Return (X, Y) of the center of cell containing provided text 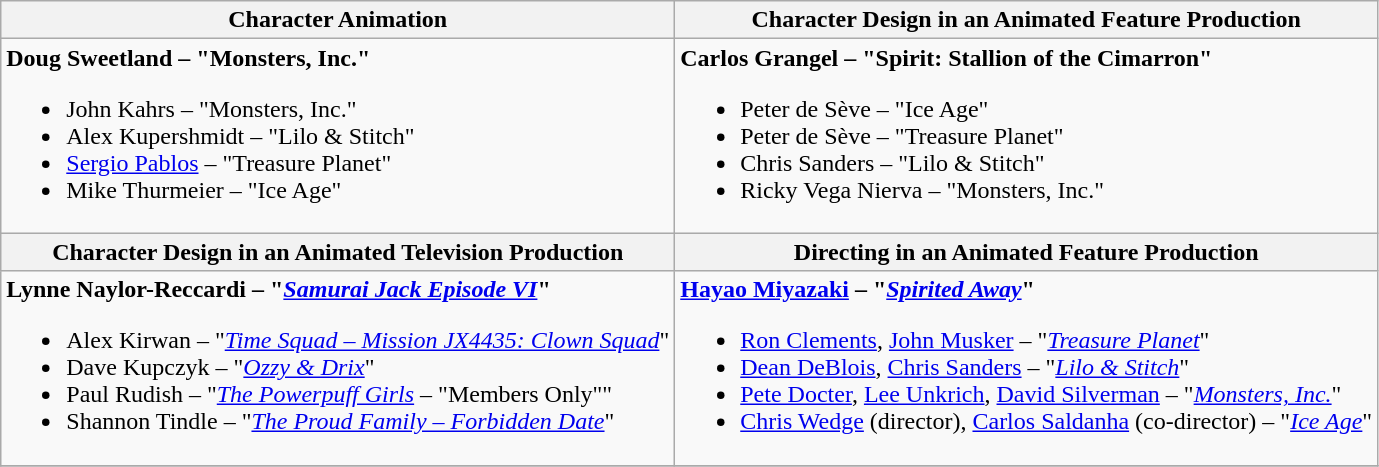
Character Design in an Animated Television Production (338, 252)
Character Design in an Animated Feature Production (1026, 20)
Directing in an Animated Feature Production (1026, 252)
Character Animation (338, 20)
